Detect which cell encompasses the target text, then output its [x, y] center coordinate. 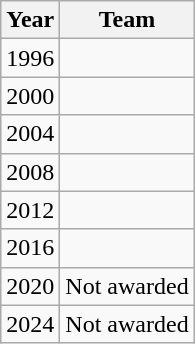
2008 [30, 172]
2004 [30, 134]
2012 [30, 210]
Team [127, 20]
2024 [30, 324]
2016 [30, 248]
1996 [30, 58]
2020 [30, 286]
2000 [30, 96]
Year [30, 20]
